Scan for the cell matching the given text and deliver its [X, Y] coordinate at center. 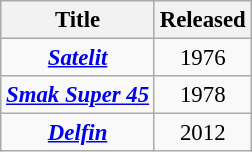
Satelit [78, 58]
Delfin [78, 133]
Smak Super 45 [78, 95]
Title [78, 20]
1976 [202, 58]
2012 [202, 133]
Released [202, 20]
1978 [202, 95]
